Extract the (X, Y) coordinate from the center of the cell holding the provided text.  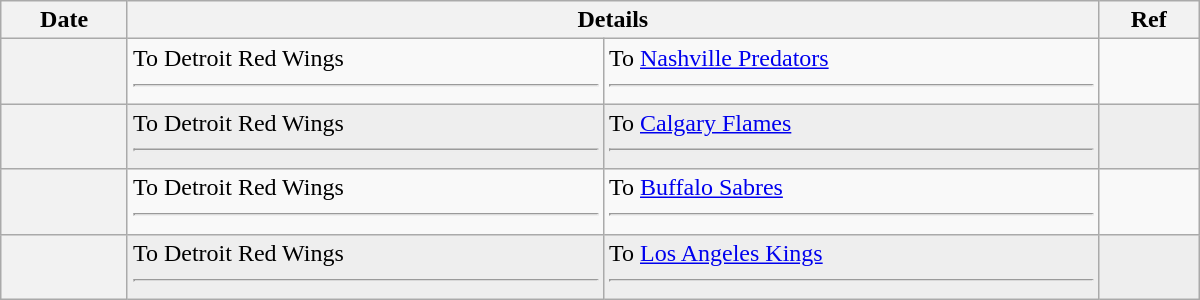
To Los Angeles Kings (850, 266)
To Nashville Predators (850, 72)
To Buffalo Sabres (850, 202)
Details (612, 20)
To Calgary Flames (850, 136)
Date (64, 20)
Ref (1148, 20)
